Locate the cell with the specified text and output its (X, Y) center coordinate. 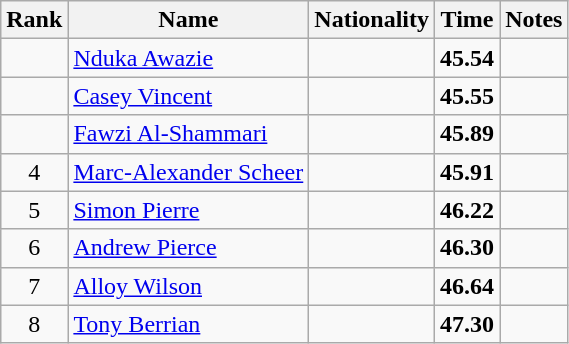
Tony Berrian (188, 324)
Notes (534, 20)
45.54 (468, 58)
Simon Pierre (188, 210)
4 (34, 172)
Rank (34, 20)
46.30 (468, 248)
45.89 (468, 134)
Nationality (372, 20)
47.30 (468, 324)
Name (188, 20)
Casey Vincent (188, 96)
Andrew Pierce (188, 248)
5 (34, 210)
Alloy Wilson (188, 286)
8 (34, 324)
6 (34, 248)
Fawzi Al-Shammari (188, 134)
Time (468, 20)
46.22 (468, 210)
7 (34, 286)
Marc-Alexander Scheer (188, 172)
45.91 (468, 172)
45.55 (468, 96)
Nduka Awazie (188, 58)
46.64 (468, 286)
